Find where the given text appears and provide that cell's center as [X, Y] coordinate. 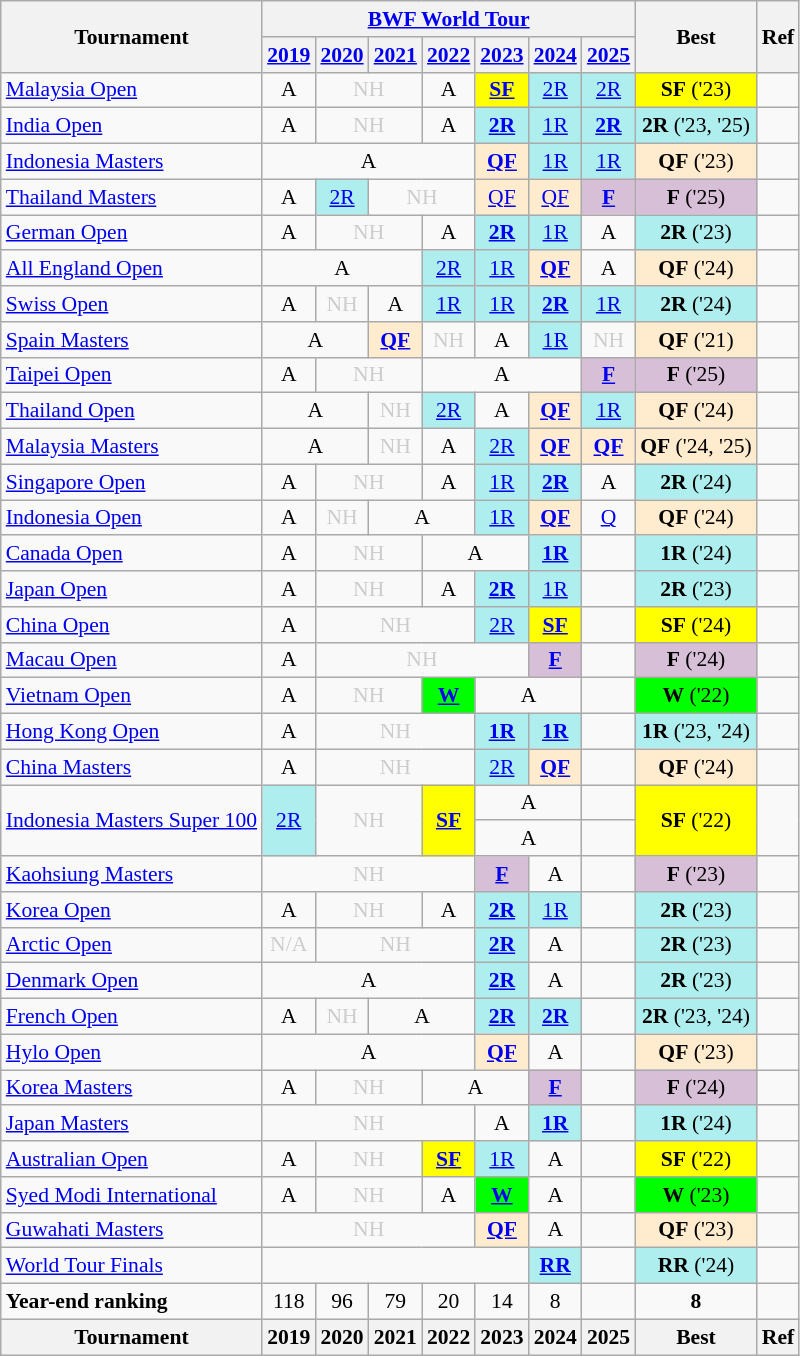
French Open [132, 1017]
SF ('24) [696, 625]
N/A [288, 945]
Denmark Open [132, 981]
2R ('23, '25) [696, 126]
German Open [132, 233]
79 [396, 1302]
Japan Masters [132, 1124]
Japan Open [132, 589]
Swiss Open [132, 304]
118 [288, 1302]
Korea Open [132, 910]
W ('23) [696, 1195]
Arctic Open [132, 945]
QF ('21) [696, 340]
20 [448, 1302]
Spain Masters [132, 340]
W ('22) [696, 696]
All England Open [132, 269]
Indonesia Masters Super 100 [132, 820]
Year-end ranking [132, 1302]
1R ('23, '24) [696, 732]
India Open [132, 126]
Indonesia Masters [132, 162]
F ('23) [696, 874]
96 [342, 1302]
BWF World Tour [448, 19]
RR [556, 1266]
Thailand Masters [132, 197]
Singapore Open [132, 482]
Macau Open [132, 660]
14 [502, 1302]
Hong Kong Open [132, 732]
Q [608, 518]
2R ('23, '24) [696, 1017]
Australian Open [132, 1159]
China Open [132, 625]
Vietnam Open [132, 696]
China Masters [132, 767]
Thailand Open [132, 411]
Malaysia Masters [132, 447]
World Tour Finals [132, 1266]
RR ('24) [696, 1266]
Guwahati Masters [132, 1230]
Malaysia Open [132, 90]
QF ('24, '25) [696, 447]
Indonesia Open [132, 518]
Syed Modi International [132, 1195]
Hylo Open [132, 1052]
Taipei Open [132, 375]
Kaohsiung Masters [132, 874]
Canada Open [132, 554]
Korea Masters [132, 1088]
SF ('23) [696, 90]
